From the cell containing the given text, extract its center point as [x, y] coordinate. 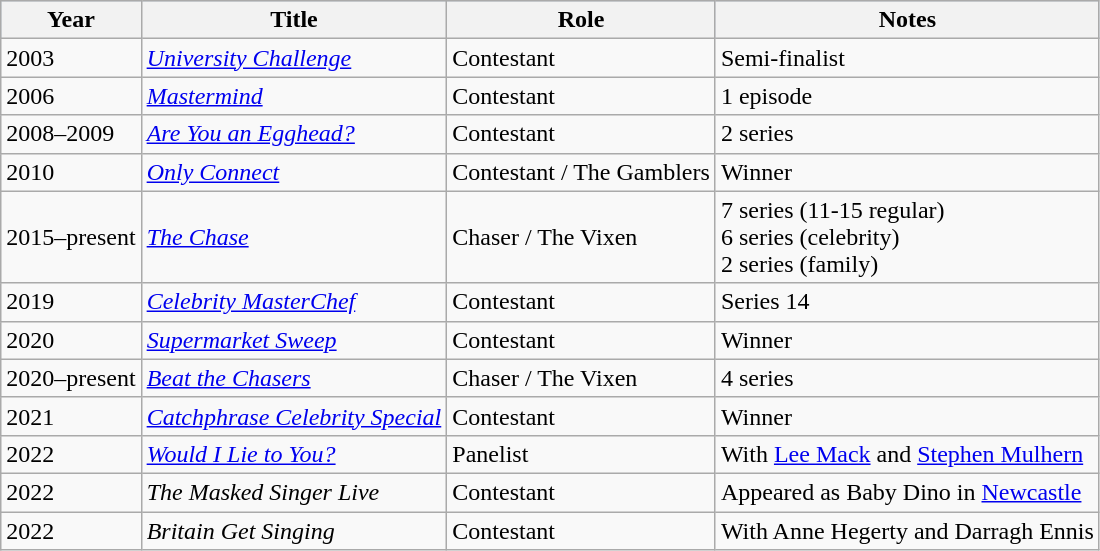
Year [71, 20]
The Masked Singer Live [294, 492]
2015–present [71, 237]
4 series [907, 378]
2020 [71, 340]
1 episode [907, 96]
Notes [907, 20]
Appeared as Baby Dino in Newcastle [907, 492]
University Challenge [294, 58]
7 series (11-15 regular)6 series (celebrity)2 series (family) [907, 237]
The Chase [294, 237]
Mastermind [294, 96]
Beat the Chasers [294, 378]
2021 [71, 416]
Are You an Egghead? [294, 134]
Role [582, 20]
With Lee Mack and Stephen Mulhern [907, 454]
2008–2009 [71, 134]
2019 [71, 302]
2003 [71, 58]
With Anne Hegerty and Darragh Ennis [907, 531]
Semi-finalist [907, 58]
Panelist [582, 454]
Supermarket Sweep [294, 340]
2010 [71, 172]
Contestant / The Gamblers [582, 172]
Title [294, 20]
Series 14 [907, 302]
Catchphrase Celebrity Special [294, 416]
2006 [71, 96]
Only Connect [294, 172]
2020–present [71, 378]
Britain Get Singing [294, 531]
2 series [907, 134]
Celebrity MasterChef [294, 302]
Would I Lie to You? [294, 454]
